Search for the cell housing the specified text and yield its [X, Y] center coordinate. 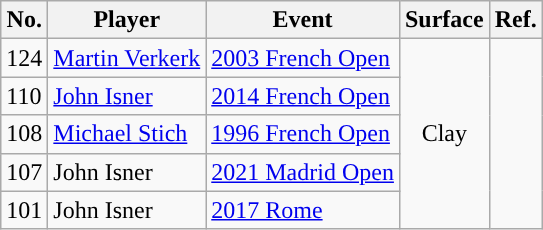
107 [24, 172]
108 [24, 134]
110 [24, 96]
1996 French Open [303, 134]
124 [24, 58]
2021 Madrid Open [303, 172]
2003 French Open [303, 58]
Event [303, 20]
2014 French Open [303, 96]
Player [127, 20]
Clay [444, 134]
Surface [444, 20]
Ref. [516, 20]
2017 Rome [303, 210]
101 [24, 210]
Martin Verkerk [127, 58]
Michael Stich [127, 134]
No. [24, 20]
